Determine the [x, y] coordinate at the center of the cell enclosing the given text.  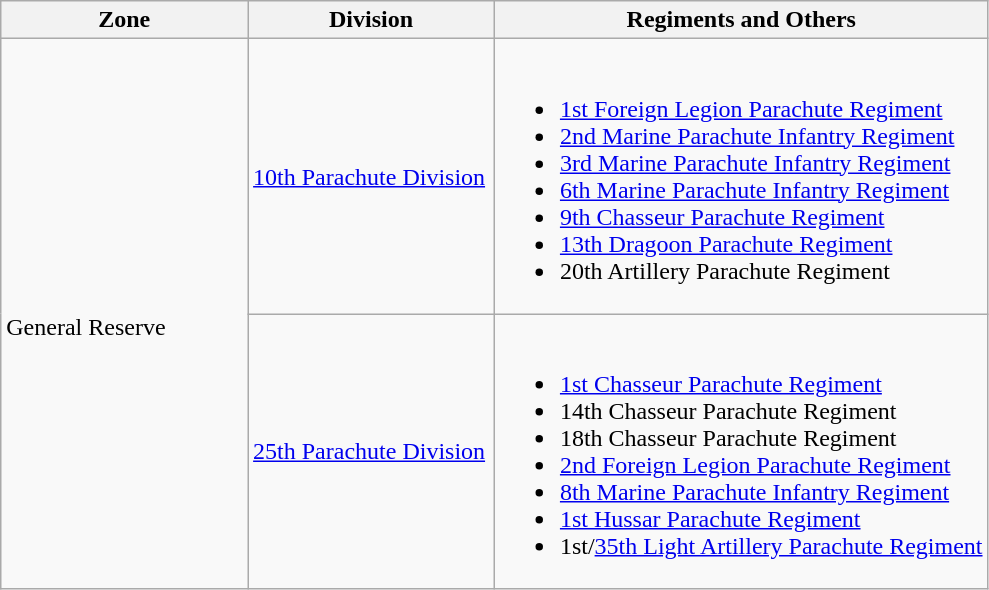
Division [372, 20]
10th Parachute Division [372, 176]
Regiments and Others [741, 20]
Zone [124, 20]
25th Parachute Division [372, 452]
General Reserve [124, 314]
